Extract the (x, y) coordinate from the center of the cell holding the provided text.  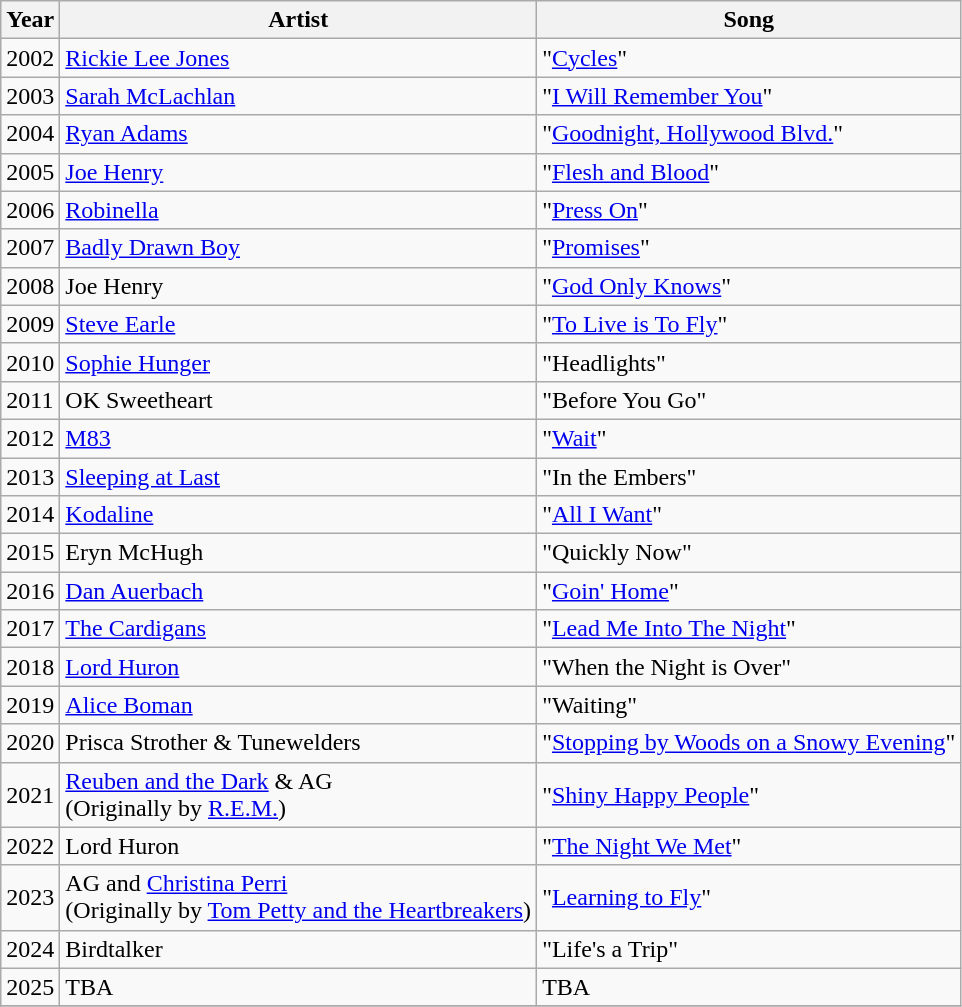
2003 (30, 96)
2013 (30, 477)
"Press On" (749, 210)
Song (749, 20)
"Goin' Home" (749, 591)
"All I Want" (749, 515)
2005 (30, 172)
"Goodnight, Hollywood Blvd." (749, 134)
Rickie Lee Jones (298, 58)
2004 (30, 134)
Eryn McHugh (298, 553)
"In the Embers" (749, 477)
2006 (30, 210)
2018 (30, 667)
2015 (30, 553)
"God Only Knows" (749, 286)
2014 (30, 515)
"Wait" (749, 438)
Alice Boman (298, 705)
Sleeping at Last (298, 477)
"Waiting" (749, 705)
"When the Night is Over" (749, 667)
Robinella (298, 210)
"Stopping by Woods on a Snowy Evening" (749, 743)
Prisca Strother & Tunewelders (298, 743)
"Lead Me Into The Night" (749, 629)
"I Will Remember You" (749, 96)
2022 (30, 846)
Sophie Hunger (298, 362)
"Flesh and Blood" (749, 172)
2023 (30, 898)
2021 (30, 794)
"Cycles" (749, 58)
"Life's a Trip" (749, 949)
Badly Drawn Boy (298, 248)
Artist (298, 20)
2012 (30, 438)
Kodaline (298, 515)
2011 (30, 400)
M83 (298, 438)
2002 (30, 58)
"The Night We Met" (749, 846)
2007 (30, 248)
The Cardigans (298, 629)
2025 (30, 987)
Dan Auerbach (298, 591)
Steve Earle (298, 324)
"Headlights" (749, 362)
"To Live is To Fly" (749, 324)
2008 (30, 286)
AG and Christina Perri(Originally by Tom Petty and the Heartbreakers) (298, 898)
Sarah McLachlan (298, 96)
Birdtalker (298, 949)
"Quickly Now" (749, 553)
2024 (30, 949)
"Shiny Happy People" (749, 794)
Ryan Adams (298, 134)
Reuben and the Dark & AG(Originally by R.E.M.) (298, 794)
"Learning to Fly" (749, 898)
Year (30, 20)
2020 (30, 743)
OK Sweetheart (298, 400)
"Before You Go" (749, 400)
2010 (30, 362)
2019 (30, 705)
2016 (30, 591)
2017 (30, 629)
2009 (30, 324)
"Promises" (749, 248)
